From the cell containing the given text, extract its center point as (X, Y) coordinate. 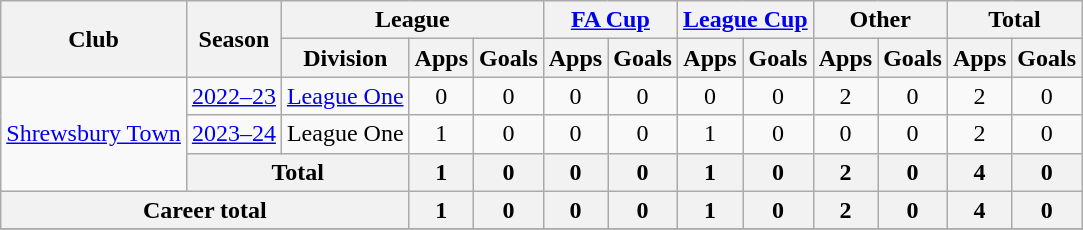
2023–24 (234, 134)
Other (880, 20)
League (412, 20)
Club (94, 39)
FA Cup (610, 20)
2022–23 (234, 96)
Season (234, 39)
Career total (205, 210)
Shrewsbury Town (94, 134)
League Cup (745, 20)
Division (345, 58)
